Identify which cell holds the provided text, then report its [x, y] central coordinate. 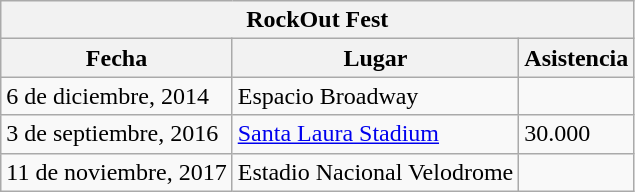
Espacio Broadway [376, 96]
Asistencia [576, 58]
3 de septiembre, 2016 [116, 134]
Lugar [376, 58]
RockOut Fest [318, 20]
Fecha [116, 58]
Santa Laura Stadium [376, 134]
6 de diciembre, 2014 [116, 96]
Estadio Nacional Velodrome [376, 172]
11 de noviembre, 2017 [116, 172]
30.000 [576, 134]
